Extract the [X, Y] coordinate from the center of the cell holding the provided text.  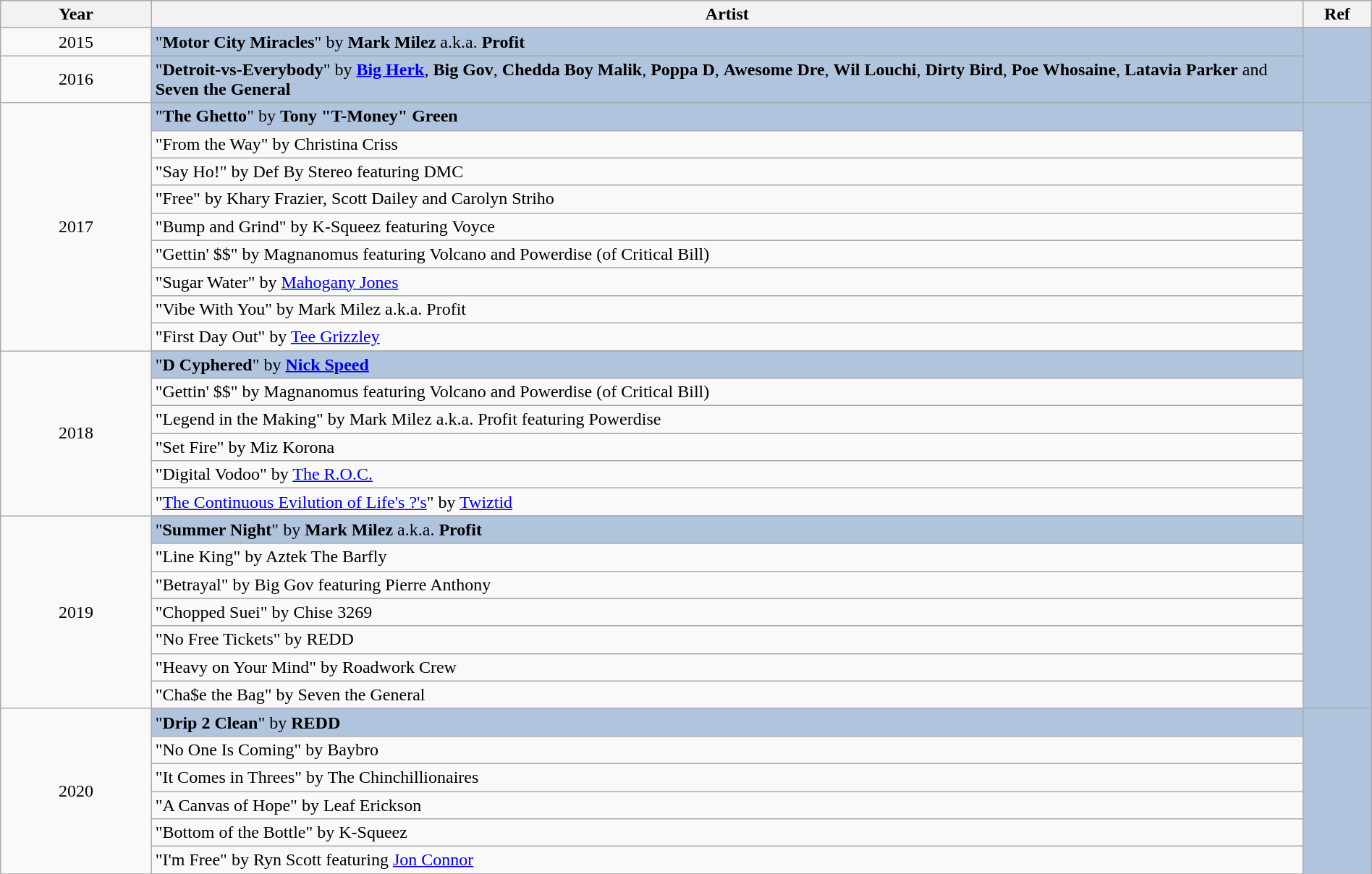
2017 [76, 227]
"Sugar Water" by Mahogany Jones [727, 281]
"Say Ho!" by Def By Stereo featuring DMC [727, 171]
Artist [727, 14]
"Line King" by Aztek The Barfly [727, 557]
"Summer Night" by Mark Milez a.k.a. Profit [727, 530]
Ref [1337, 14]
"I'm Free" by Ryn Scott featuring Jon Connor [727, 860]
2016 [76, 80]
"Digital Vodoo" by The R.O.C. [727, 475]
2020 [76, 791]
"Motor City Miracles" by Mark Milez a.k.a. Profit [727, 42]
2019 [76, 612]
"Free" by Khary Frazier, Scott Dailey and Carolyn Striho [727, 199]
"Heavy on Your Mind" by Roadwork Crew [727, 667]
"Bottom of the Bottle" by K-Squeez [727, 833]
"Bump and Grind" by K-Squeez featuring Voyce [727, 226]
"No One Is Coming" by Baybro [727, 750]
"Set Fire" by Miz Korona [727, 447]
"It Comes in Threes" by The Chinchillionaires [727, 777]
"Cha$e the Bag" by Seven the General [727, 695]
"The Continuous Evilution of Life's ?'s" by Twiztid [727, 502]
"No Free Tickets" by REDD [727, 640]
"First Day Out" by Tee Grizzley [727, 336]
"D Cyphered" by Nick Speed [727, 364]
2018 [76, 433]
"Drip 2 Clean" by REDD [727, 722]
"Legend in the Making" by Mark Milez a.k.a. Profit featuring Powerdise [727, 420]
2015 [76, 42]
"Vibe With You" by Mark Milez a.k.a. Profit [727, 309]
"Chopped Suei" by Chise 3269 [727, 612]
Year [76, 14]
"A Canvas of Hope" by Leaf Erickson [727, 805]
"The Ghetto" by Tony "T-Money" Green [727, 116]
"From the Way" by Christina Criss [727, 144]
"Betrayal" by Big Gov featuring Pierre Anthony [727, 585]
